Output the (x, y) coordinate of the center of the cell containing the given text.  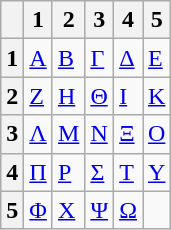
Λ (38, 134)
Τ (128, 172)
Γ (100, 58)
Χ (68, 210)
Π (38, 172)
Κ (157, 96)
Ψ (100, 210)
Β (68, 58)
Ε (157, 58)
Φ (38, 210)
Δ (128, 58)
Ι (128, 96)
Υ (157, 172)
Ζ (38, 96)
Σ (100, 172)
Ν (100, 134)
Ξ (128, 134)
Θ (100, 96)
Α (38, 58)
Μ (68, 134)
Ο (157, 134)
Η (68, 96)
Ω (128, 210)
Ρ (68, 172)
